Identify which cell holds the provided text, then report its (x, y) central coordinate. 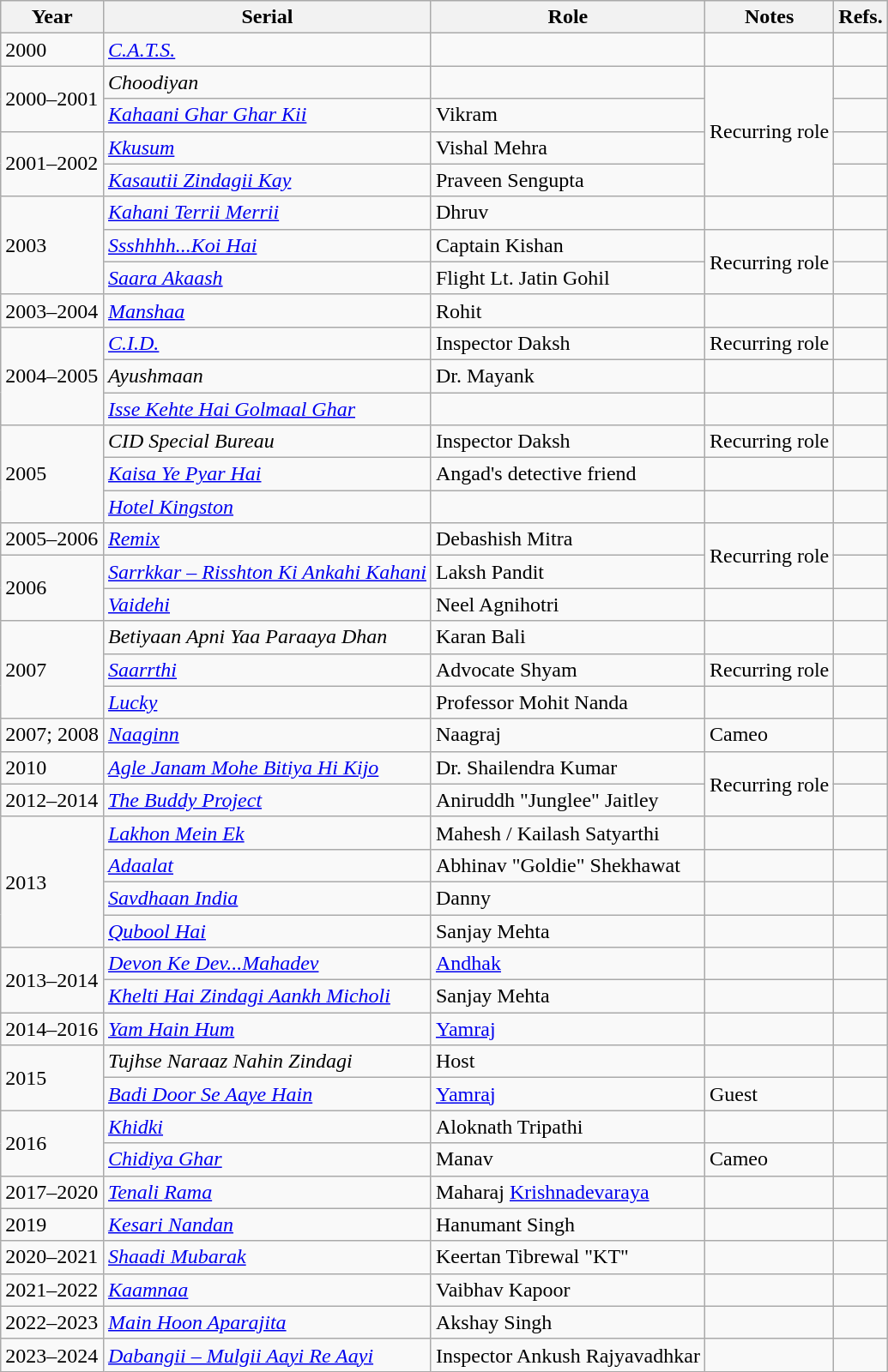
Year (52, 17)
Lucky (267, 702)
Advocate Shyam (568, 670)
2005–2006 (52, 539)
Kahani Terrii Merrii (267, 213)
Choodiyan (267, 82)
Flight Lt. Jatin Gohil (568, 278)
Kkusum (267, 147)
Saarrthi (267, 670)
Betiyaan Apni Yaa Paraaya Dhan (267, 637)
Hotel Kingston (267, 507)
Agle Janam Mohe Bitiya Hi Kijo (267, 767)
Angad's detective friend (568, 474)
Serial (267, 17)
2013–2014 (52, 980)
Keertan Tibrewal "KT" (568, 1257)
Naaginn (267, 735)
2000–2001 (52, 99)
Shaadi Mubarak (267, 1257)
Karan Bali (568, 637)
Notes (769, 17)
Kasautii Zindagii Kay (267, 180)
Danny (568, 898)
2010 (52, 767)
Manav (568, 1159)
Kesari Nandan (267, 1225)
2013 (52, 882)
2005 (52, 474)
Ayushmaan (267, 376)
Tenali Rama (267, 1192)
2014–2016 (52, 1029)
Kahaani Ghar Ghar Kii (267, 115)
Vikram (568, 115)
Lakhon Mein Ek (267, 833)
The Buddy Project (267, 800)
Vishal Mehra (568, 147)
2015 (52, 1078)
2003–2004 (52, 310)
Chidiya Ghar (267, 1159)
Mahesh / Kailash Satyarthi (568, 833)
Dhruv (568, 213)
2004–2005 (52, 376)
Khelti Hai Zindagi Aankh Micholi (267, 996)
2001–2002 (52, 164)
Manshaa (267, 310)
Savdhaan India (267, 898)
Dr. Mayank (568, 376)
2017–2020 (52, 1192)
Laksh Pandit (568, 572)
Refs. (861, 17)
Aniruddh "Junglee" Jaitley (568, 800)
Host (568, 1062)
Kaamnaa (267, 1290)
Debashish Mitra (568, 539)
Maharaj Krishnadevaraya (568, 1192)
Professor Mohit Nanda (568, 702)
Saara Akaash (267, 278)
Vaibhav Kapoor (568, 1290)
Aloknath Tripathi (568, 1127)
2020–2021 (52, 1257)
Adaalat (267, 865)
Guest (769, 1094)
Qubool Hai (267, 930)
Abhinav "Goldie" Shekhawat (568, 865)
Ssshhhh...Koi Hai (267, 245)
Vaidehi (267, 605)
2007 (52, 670)
Hanumant Singh (568, 1225)
2006 (52, 588)
Khidki (267, 1127)
Neel Agnihotri (568, 605)
2000 (52, 50)
Sarrkkar – Risshton Ki Ankahi Kahani (267, 572)
Main Hoon Aparajita (267, 1322)
2019 (52, 1225)
Praveen Sengupta (568, 180)
Badi Door Se Aaye Hain (267, 1094)
Role (568, 17)
Devon Ke Dev...Mahadev (267, 964)
Naagraj (568, 735)
C.A.T.S. (267, 50)
2023–2024 (52, 1355)
Tujhse Naraaz Nahin Zindagi (267, 1062)
Akshay Singh (568, 1322)
Yam Hain Hum (267, 1029)
Andhak (568, 964)
2016 (52, 1143)
Kaisa Ye Pyar Hai (267, 474)
2003 (52, 245)
C.I.D. (267, 343)
2022–2023 (52, 1322)
CID Special Bureau (267, 442)
2012–2014 (52, 800)
Rohit (568, 310)
Isse Kehte Hai Golmaal Ghar (267, 409)
Captain Kishan (568, 245)
2021–2022 (52, 1290)
Remix (267, 539)
2007; 2008 (52, 735)
Inspector Ankush Rajyavadhkar (568, 1355)
Dr. Shailendra Kumar (568, 767)
Dabangii – Mulgii Aayi Re Aayi (267, 1355)
